From the cell containing the given text, extract its center point as (X, Y) coordinate. 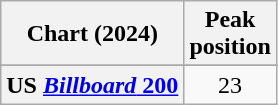
US Billboard 200 (92, 85)
Peakposition (230, 34)
23 (230, 85)
Chart (2024) (92, 34)
